Determine the [X, Y] coordinate at the center of the cell enclosing the given text.  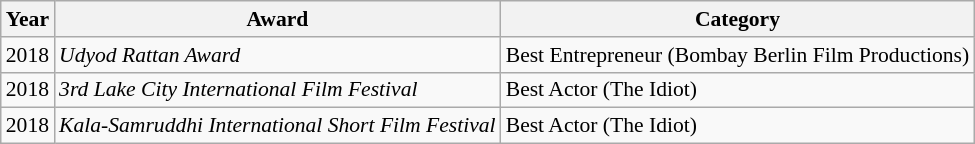
Award [278, 19]
Category [738, 19]
Kala-Samruddhi International Short Film Festival [278, 126]
Udyod Rattan Award [278, 55]
3rd Lake City International Film Festival [278, 90]
Year [28, 19]
Best Entrepreneur (Bombay Berlin Film Productions) [738, 55]
